Detect which cell encompasses the target text, then output its (X, Y) center coordinate. 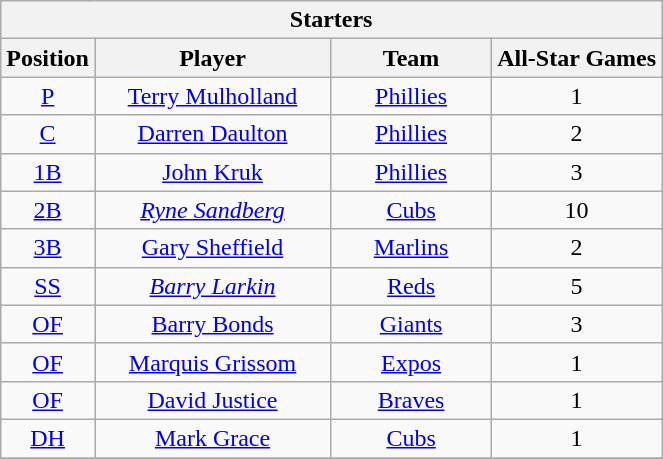
Terry Mulholland (212, 96)
Barry Larkin (212, 286)
Starters (332, 20)
Giants (412, 324)
1B (48, 172)
2B (48, 210)
C (48, 134)
Gary Sheffield (212, 248)
Barry Bonds (212, 324)
David Justice (212, 400)
Darren Daulton (212, 134)
3B (48, 248)
5 (577, 286)
Marquis Grissom (212, 362)
DH (48, 438)
Reds (412, 286)
John Kruk (212, 172)
Ryne Sandberg (212, 210)
All-Star Games (577, 58)
Player (212, 58)
Expos (412, 362)
Position (48, 58)
P (48, 96)
10 (577, 210)
SS (48, 286)
Mark Grace (212, 438)
Team (412, 58)
Marlins (412, 248)
Braves (412, 400)
